Output the (x, y) coordinate of the center of the cell containing the given text.  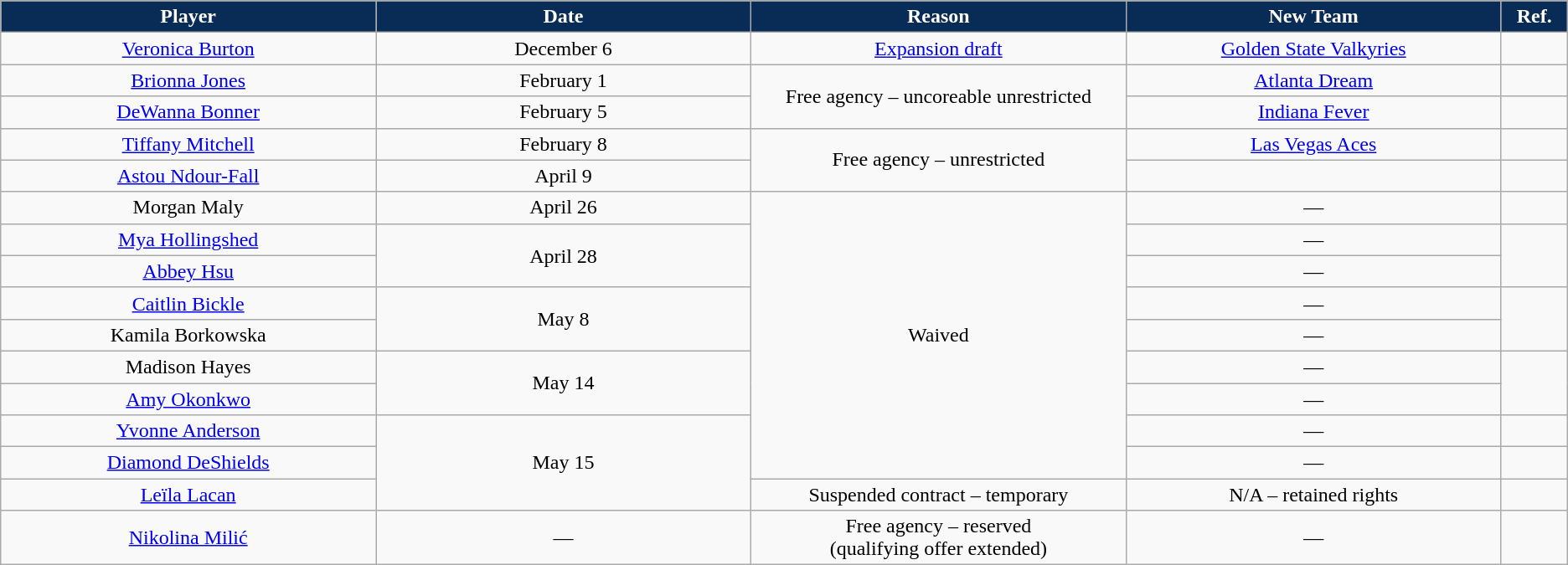
Diamond DeShields (188, 463)
Astou Ndour-Fall (188, 176)
Madison Hayes (188, 367)
Kamila Borkowska (188, 335)
Indiana Fever (1313, 112)
Las Vegas Aces (1313, 144)
May 8 (564, 319)
May 14 (564, 383)
May 15 (564, 463)
Waived (938, 335)
April 9 (564, 176)
February 1 (564, 80)
Atlanta Dream (1313, 80)
Reason (938, 17)
Expansion draft (938, 49)
Nikolina Milić (188, 537)
Tiffany Mitchell (188, 144)
Player (188, 17)
New Team (1313, 17)
Mya Hollingshed (188, 239)
Yvonne Anderson (188, 431)
Amy Okonkwo (188, 399)
Veronica Burton (188, 49)
DeWanna Bonner (188, 112)
Brionna Jones (188, 80)
Morgan Maly (188, 208)
Free agency – unrestricted (938, 160)
Ref. (1534, 17)
December 6 (564, 49)
Leïla Lacan (188, 495)
Free agency – uncoreable unrestricted (938, 96)
Date (564, 17)
April 26 (564, 208)
February 5 (564, 112)
Suspended contract – temporary (938, 495)
February 8 (564, 144)
Caitlin Bickle (188, 303)
Golden State Valkyries (1313, 49)
Abbey Hsu (188, 271)
Free agency – reserved(qualifying offer extended) (938, 537)
April 28 (564, 255)
N/A – retained rights (1313, 495)
